Pinpoint the cell where the given text exists, returning its (x, y) midpoint coordinate. 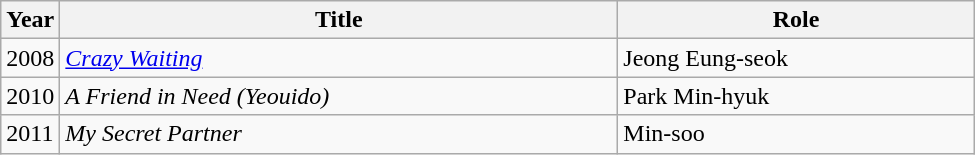
Park Min-hyuk (796, 96)
2008 (30, 58)
Year (30, 20)
2010 (30, 96)
Title (339, 20)
My Secret Partner (339, 134)
A Friend in Need (Yeouido) (339, 96)
Role (796, 20)
Jeong Eung-seok (796, 58)
2011 (30, 134)
Min-soo (796, 134)
Crazy Waiting (339, 58)
